Return the [X, Y] coordinate for the center point of the cell that contains the specified text.  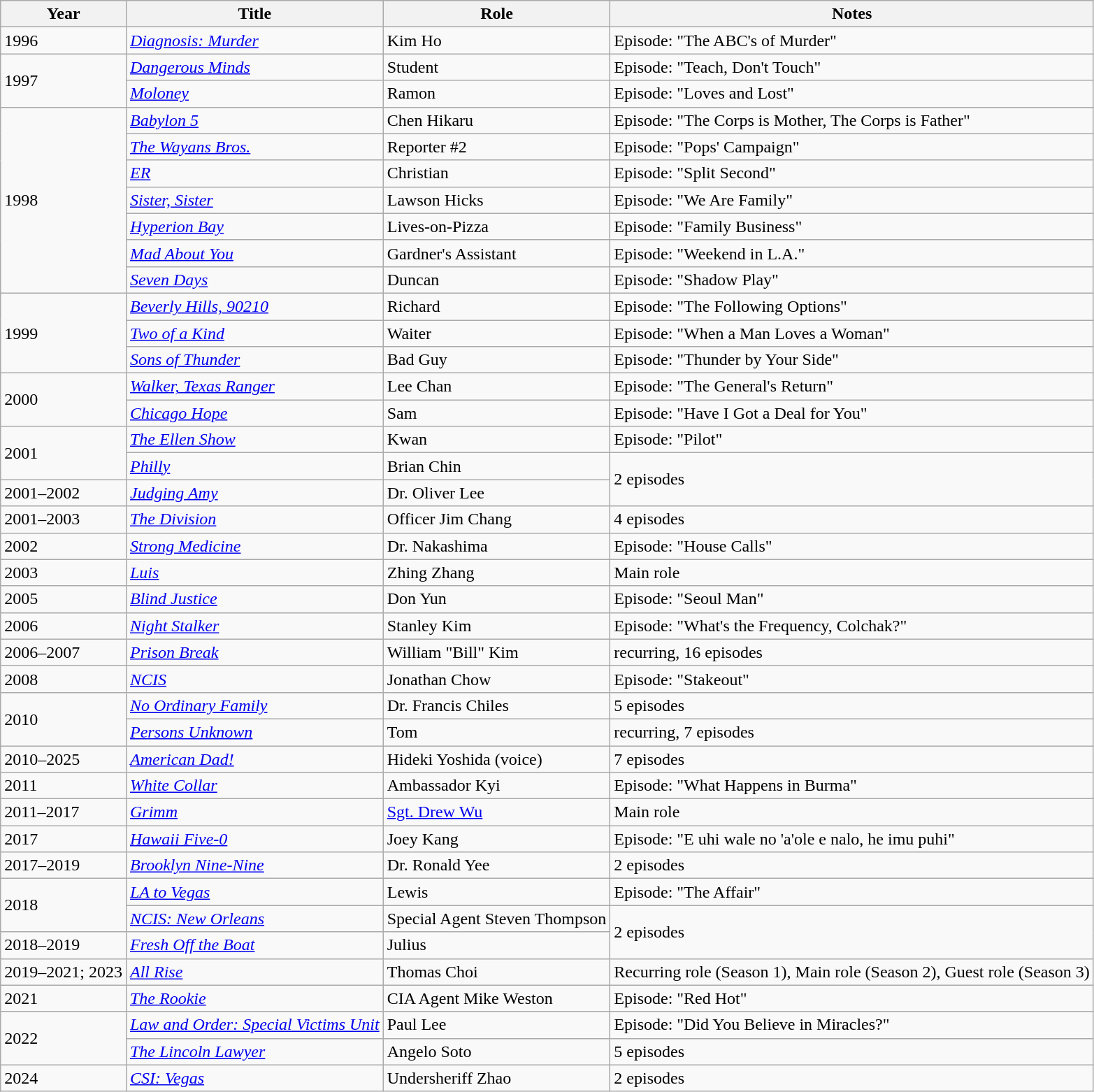
Lee Chan [496, 387]
Paul Lee [496, 1025]
Philly [254, 466]
Moloney [254, 94]
Brooklyn Nine-Nine [254, 865]
Episode: "Weekend in L.A." [852, 253]
Two of a Kind [254, 333]
2010 [64, 719]
LA to Vegas [254, 892]
Brian Chin [496, 466]
Special Agent Steven Thompson [496, 919]
Beverly Hills, 90210 [254, 306]
Julius [496, 945]
The Rookie [254, 998]
Sam [496, 413]
Hideki Yoshida (voice) [496, 759]
Episode: "Seoul Man" [852, 599]
The Division [254, 519]
NCIS [254, 679]
Episode: "The General's Return" [852, 387]
Don Yun [496, 599]
CSI: Vegas [254, 1078]
NCIS: New Orleans [254, 919]
recurring, 16 episodes [852, 652]
2010–2025 [64, 759]
Undersheriff Zhao [496, 1078]
Year [64, 14]
Episode: "E uhi wale no 'a'ole e nalo, he imu puhi" [852, 839]
The Lincoln Lawyer [254, 1051]
Episode: "The Corps is Mother, The Corps is Father" [852, 120]
1997 [64, 80]
Persons Unknown [254, 732]
2018–2019 [64, 945]
2001 [64, 453]
All Rise [254, 972]
Grimm [254, 812]
Bad Guy [496, 360]
2000 [64, 400]
Sons of Thunder [254, 360]
7 episodes [852, 759]
Chen Hikaru [496, 120]
2017 [64, 839]
Lives-on-Pizza [496, 227]
William "Bill" Kim [496, 652]
1996 [64, 41]
2008 [64, 679]
Fresh Off the Boat [254, 945]
Hyperion Bay [254, 227]
Notes [852, 14]
Dr. Oliver Lee [496, 493]
Episode: "The ABC's of Murder" [852, 41]
1998 [64, 200]
2001–2002 [64, 493]
Tom [496, 732]
Episode: "House Calls" [852, 546]
Officer Jim Chang [496, 519]
recurring, 7 episodes [852, 732]
Episode: "Family Business" [852, 227]
Ambassador Kyi [496, 786]
2021 [64, 998]
2011 [64, 786]
Walker, Texas Ranger [254, 387]
Role [496, 14]
Episode: "Pops' Campaign" [852, 147]
Law and Order: Special Victims Unit [254, 1025]
Episode: "We Are Family" [852, 200]
Kim Ho [496, 41]
Stanley Kim [496, 626]
Episode: "Have I Got a Deal for You" [852, 413]
2017–2019 [64, 865]
Waiter [496, 333]
2005 [64, 599]
Recurring role (Season 1), Main role (Season 2), Guest role (Season 3) [852, 972]
Episode: "Teach, Don't Touch" [852, 67]
Episode: "Loves and Lost" [852, 94]
White Collar [254, 786]
Sgt. Drew Wu [496, 812]
Episode: "Split Second" [852, 173]
Student [496, 67]
Richard [496, 306]
Dr. Francis Chiles [496, 705]
Blind Justice [254, 599]
Episode: "Pilot" [852, 440]
Gardner's Assistant [496, 253]
No Ordinary Family [254, 705]
Prison Break [254, 652]
Reporter #2 [496, 147]
Dr. Nakashima [496, 546]
Episode: "When a Man Loves a Woman" [852, 333]
Episode: "Did You Believe in Miracles?" [852, 1025]
Chicago Hope [254, 413]
Kwan [496, 440]
Lewis [496, 892]
Judging Amy [254, 493]
Dangerous Minds [254, 67]
The Wayans Bros. [254, 147]
2024 [64, 1078]
Ramon [496, 94]
ER [254, 173]
2006–2007 [64, 652]
Seven Days [254, 280]
CIA Agent Mike Weston [496, 998]
2011–2017 [64, 812]
Episode: "What's the Frequency, Colchak?" [852, 626]
Christian [496, 173]
Hawaii Five-0 [254, 839]
Zhing Zhang [496, 573]
Episode: "The Following Options" [852, 306]
Sister, Sister [254, 200]
2002 [64, 546]
Dr. Ronald Yee [496, 865]
4 episodes [852, 519]
Strong Medicine [254, 546]
The Ellen Show [254, 440]
Episode: "The Affair" [852, 892]
Thomas Choi [496, 972]
American Dad! [254, 759]
Duncan [496, 280]
2022 [64, 1038]
Jonathan Chow [496, 679]
2003 [64, 573]
2001–2003 [64, 519]
Episode: "Red Hot" [852, 998]
2018 [64, 905]
2019–2021; 2023 [64, 972]
Episode: "Stakeout" [852, 679]
Lawson Hicks [496, 200]
Title [254, 14]
2006 [64, 626]
1999 [64, 333]
Night Stalker [254, 626]
Episode: "Thunder by Your Side" [852, 360]
Babylon 5 [254, 120]
Angelo Soto [496, 1051]
Episode: "What Happens in Burma" [852, 786]
Joey Kang [496, 839]
Luis [254, 573]
Diagnosis: Murder [254, 41]
Mad About You [254, 253]
Episode: "Shadow Play" [852, 280]
